Scan for the cell matching the given text and deliver its [X, Y] coordinate at center. 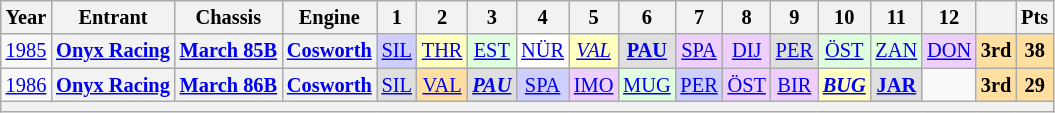
Engine [330, 17]
EST [492, 51]
Year [26, 17]
March 85B [228, 51]
DIJ [747, 51]
Pts [1034, 17]
8 [747, 17]
3 [492, 17]
7 [700, 17]
2 [442, 17]
9 [794, 17]
11 [897, 17]
Chassis [228, 17]
DON [949, 51]
29 [1034, 85]
6 [646, 17]
March 86B [228, 85]
JAR [897, 85]
Entrant [113, 17]
5 [594, 17]
12 [949, 17]
MUG [646, 85]
THR [442, 51]
NÜR [542, 51]
38 [1034, 51]
4 [542, 17]
10 [844, 17]
ZAN [897, 51]
1 [397, 17]
BIR [794, 85]
1985 [26, 51]
IMO [594, 85]
1986 [26, 85]
BUG [844, 85]
